Output the (x, y) coordinate of the center of the cell containing the given text.  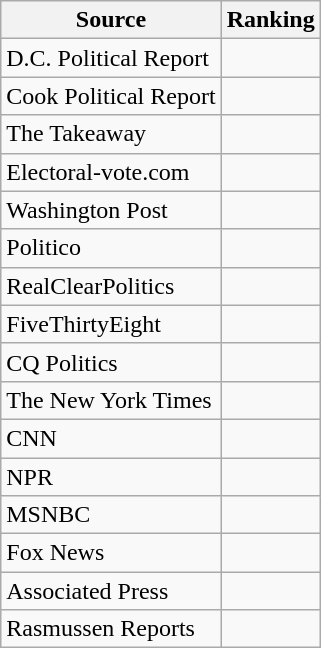
Politico (111, 248)
MSNBC (111, 515)
Source (111, 20)
CNN (111, 438)
FiveThirtyEight (111, 324)
RealClearPolitics (111, 286)
Cook Political Report (111, 96)
The New York Times (111, 400)
CQ Politics (111, 362)
Washington Post (111, 210)
Ranking (270, 20)
Associated Press (111, 591)
Rasmussen Reports (111, 629)
NPR (111, 477)
D.C. Political Report (111, 58)
Electoral-vote.com (111, 172)
The Takeaway (111, 134)
Fox News (111, 553)
